Provide the [x, y] coordinate of the cell's center where the given text is located.  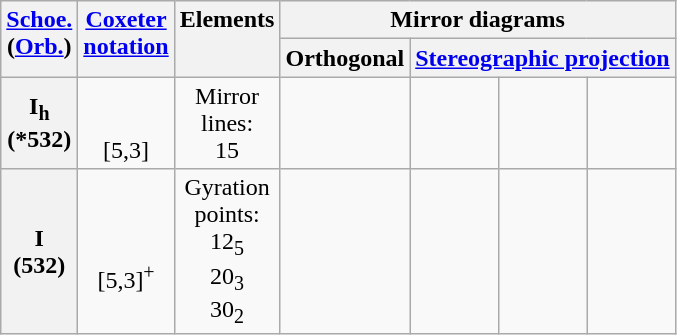
Schoe.(Orb.) [40, 39]
Gyrationpoints:125203302 [227, 252]
Coxeternotation [126, 39]
[5,3] [126, 123]
Mirror diagrams [478, 20]
Stereographic projection [542, 58]
[5,3]+ [126, 252]
Ih(*532) [40, 123]
Orthogonal [345, 58]
Elements [227, 39]
Mirrorlines:15 [227, 123]
I(532) [40, 252]
